Return (X, Y) of the center of cell containing provided text 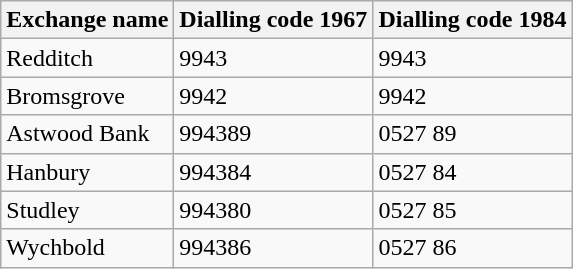
0527 89 (472, 134)
Redditch (88, 58)
Dialling code 1967 (274, 20)
0527 84 (472, 172)
Hanbury (88, 172)
Astwood Bank (88, 134)
0527 86 (472, 248)
994380 (274, 210)
994386 (274, 248)
0527 85 (472, 210)
994384 (274, 172)
994389 (274, 134)
Dialling code 1984 (472, 20)
Exchange name (88, 20)
Bromsgrove (88, 96)
Studley (88, 210)
Wychbold (88, 248)
